From the cell containing the given text, extract its center point as [X, Y] coordinate. 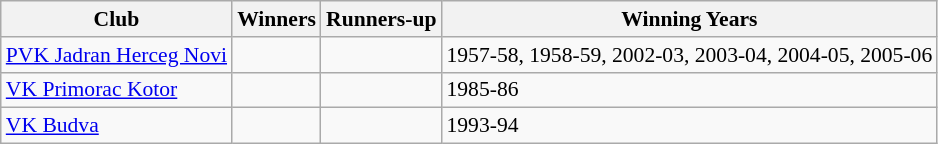
1957-58, 1958-59, 2002-03, 2003-04, 2004-05, 2005-06 [689, 55]
Runners-up [381, 19]
PVK Jadran Herceg Novi [116, 55]
VK Primorac Kotor [116, 90]
1993-94 [689, 126]
Winning Years [689, 19]
VK Budva [116, 126]
Winners [276, 19]
1985-86 [689, 90]
Club [116, 19]
